Extract the [X, Y] coordinate from the center of the cell holding the provided text.  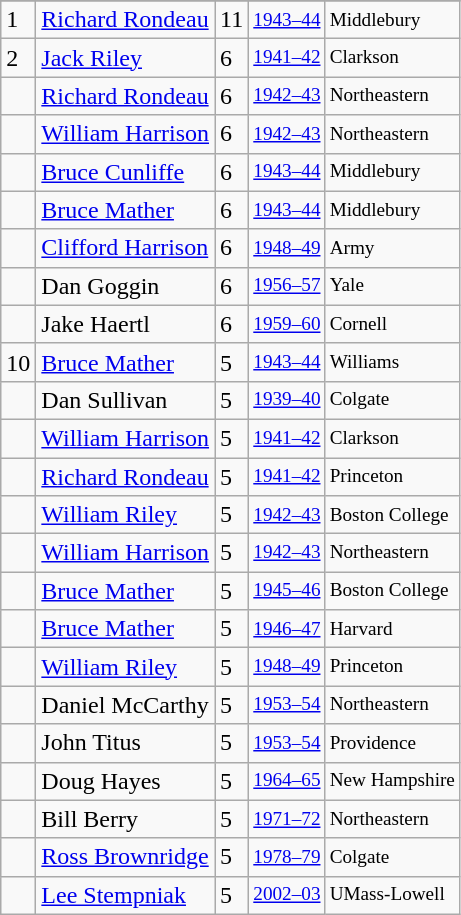
2002–03 [287, 895]
1964–65 [287, 781]
Cornell [392, 324]
1971–72 [287, 819]
Harvard [392, 629]
Doug Hayes [126, 781]
1946–47 [287, 629]
New Hampshire [392, 781]
1939–40 [287, 400]
Bill Berry [126, 819]
John Titus [126, 743]
1956–57 [287, 286]
Bruce Cunliffe [126, 172]
UMass-Lowell [392, 895]
Daniel McCarthy [126, 705]
Jack Riley [126, 58]
10 [18, 362]
2 [18, 58]
Yale [392, 286]
1978–79 [287, 857]
Dan Goggin [126, 286]
Williams [392, 362]
1 [18, 20]
1945–46 [287, 591]
Dan Sullivan [126, 400]
11 [232, 20]
Lee Stempniak [126, 895]
1959–60 [287, 324]
Army [392, 248]
Jake Haertl [126, 324]
Ross Brownridge [126, 857]
Clifford Harrison [126, 248]
Providence [392, 743]
